From the cell containing the given text, extract its center point as [x, y] coordinate. 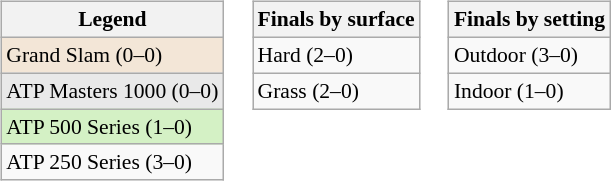
ATP 500 Series (1–0) [112, 127]
Outdoor (3–0) [530, 55]
Grass (2–0) [336, 91]
Finals by surface [336, 20]
Finals by setting [530, 20]
Legend [112, 20]
ATP 250 Series (3–0) [112, 162]
Hard (2–0) [336, 55]
Indoor (1–0) [530, 91]
ATP Masters 1000 (0–0) [112, 91]
Grand Slam (0–0) [112, 55]
